Extract the [x, y] coordinate from the center of the cell holding the provided text.  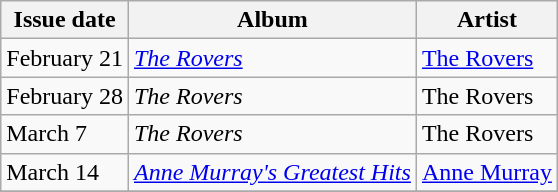
February 21 [65, 58]
Anne Murray's Greatest Hits [272, 172]
Album [272, 20]
February 28 [65, 96]
March 14 [65, 172]
Artist [486, 20]
March 7 [65, 134]
Anne Murray [486, 172]
Issue date [65, 20]
